Provide the [X, Y] coordinate of the cell's center where the given text is located.  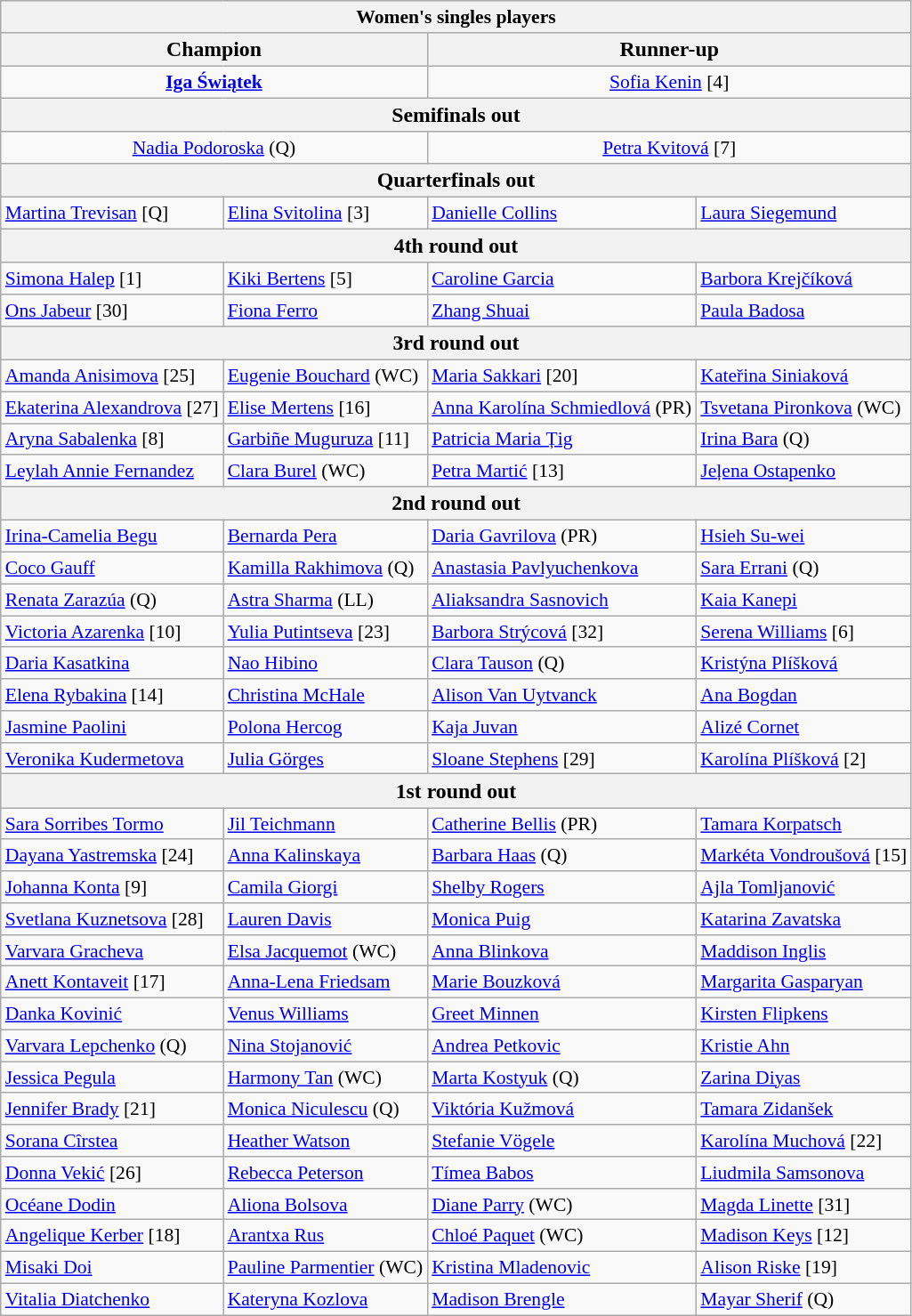
Elina Svitolina [3] [326, 214]
Alison Van Uytvanck [561, 695]
Elise Mertens [16] [326, 408]
Venus Williams [326, 1014]
4th round out [456, 246]
Chloé Paquet (WC) [561, 1236]
Maddison Inglis [803, 951]
Astra Sharma (LL) [326, 600]
Semifinals out [456, 115]
Viktória Kužmová [561, 1110]
Simona Halep [1] [112, 279]
Tsvetana Pironkova (WC) [803, 408]
Petra Martić [13] [561, 472]
Garbiñe Muguruza [11] [326, 440]
Aliona Bolsova [326, 1205]
Kristina Mladenovic [561, 1268]
Julia Görges [326, 759]
Aryna Sabalenka [8] [112, 440]
Vitalia Diatchenko [112, 1300]
Barbara Haas (Q) [561, 856]
Alizé Cornet [803, 727]
Sofia Kenin [4] [669, 83]
Barbora Krejčíková [803, 279]
Danka Kovinić [112, 1014]
Bernarda Pera [326, 537]
Laura Siegemund [803, 214]
Anastasia Pavlyuchenkova [561, 569]
Angelique Kerber [18] [112, 1236]
Madison Keys [12] [803, 1236]
Polona Hercog [326, 727]
Alison Riske [19] [803, 1268]
Champion [214, 50]
Varvara Gracheva [112, 951]
Coco Gauff [112, 569]
Clara Burel (WC) [326, 472]
Victoria Azarenka [10] [112, 632]
Marie Bouzková [561, 982]
Zarina Diyas [803, 1078]
Nina Stojanović [326, 1046]
Jeļena Ostapenko [803, 472]
Monica Puig [561, 919]
Ekaterina Alexandrova [27] [112, 408]
Aliaksandra Sasnovich [561, 600]
Nao Hibino [326, 664]
Daria Gavrilova (PR) [561, 537]
Daria Kasatkina [112, 664]
Paula Badosa [803, 311]
Veronika Kudermetova [112, 759]
Johanna Konta [9] [112, 887]
Kaia Kanepi [803, 600]
Jessica Pegula [112, 1078]
Barbora Strýcová [32] [561, 632]
Anna Blinkova [561, 951]
Kateřina Siniaková [803, 376]
Camila Giorgi [326, 887]
Greet Minnen [561, 1014]
Anna Kalinskaya [326, 856]
Tímea Babos [561, 1173]
Kristie Ahn [803, 1046]
Jennifer Brady [21] [112, 1110]
Karolína Muchová [22] [803, 1141]
Ons Jabeur [30] [112, 311]
Jasmine Paolini [112, 727]
Irina Bara (Q) [803, 440]
Kamilla Rakhimova (Q) [326, 569]
Lauren Davis [326, 919]
Markéta Vondroušová [15] [803, 856]
2nd round out [456, 504]
Tamara Korpatsch [803, 824]
Amanda Anisimova [25] [112, 376]
Kiki Bertens [5] [326, 279]
Eugenie Bouchard (WC) [326, 376]
Martina Trevisan [Q] [112, 214]
Quarterfinals out [456, 181]
Catherine Bellis (PR) [561, 824]
Caroline Garcia [561, 279]
Danielle Collins [561, 214]
Hsieh Su-wei [803, 537]
Misaki Doi [112, 1268]
Ajla Tomljanović [803, 887]
Katarina Zavatska [803, 919]
Diane Parry (WC) [561, 1205]
Pauline Parmentier (WC) [326, 1268]
Anna Karolína Schmiedlová (PR) [561, 408]
Jil Teichmann [326, 824]
Nadia Podoroska (Q) [214, 148]
Océane Dodin [112, 1205]
Kateryna Kozlova [326, 1300]
Sara Errani (Q) [803, 569]
Margarita Gasparyan [803, 982]
Iga Świątek [214, 83]
Marta Kostyuk (Q) [561, 1078]
Harmony Tan (WC) [326, 1078]
Stefanie Vögele [561, 1141]
Ana Bogdan [803, 695]
Madison Brengle [561, 1300]
Tamara Zidanšek [803, 1110]
Irina-Camelia Begu [112, 537]
Andrea Petkovic [561, 1046]
Sara Sorribes Tormo [112, 824]
Elena Rybakina [14] [112, 695]
Leylah Annie Fernandez [112, 472]
Monica Niculescu (Q) [326, 1110]
Svetlana Kuznetsova [28] [112, 919]
Donna Vekić [26] [112, 1173]
Rebecca Peterson [326, 1173]
Sorana Cîrstea [112, 1141]
Kaja Juvan [561, 727]
Mayar Sherif (Q) [803, 1300]
Anna-Lena Friedsam [326, 982]
Shelby Rogers [561, 887]
Maria Sakkari [20] [561, 376]
Women's singles players [456, 17]
Fiona Ferro [326, 311]
Yulia Putintseva [23] [326, 632]
Serena Williams [6] [803, 632]
Dayana Yastremska [24] [112, 856]
Heather Watson [326, 1141]
Arantxa Rus [326, 1236]
Karolína Plíšková [2] [803, 759]
Sloane Stephens [29] [561, 759]
Petra Kvitová [7] [669, 148]
Clara Tauson (Q) [561, 664]
Elsa Jacquemot (WC) [326, 951]
Patricia Maria Țig [561, 440]
1st round out [456, 791]
Runner-up [669, 50]
Renata Zarazúa (Q) [112, 600]
Kristýna Plíšková [803, 664]
Anett Kontaveit [17] [112, 982]
Zhang Shuai [561, 311]
Liudmila Samsonova [803, 1173]
3rd round out [456, 343]
Magda Linette [31] [803, 1205]
Varvara Lepchenko (Q) [112, 1046]
Kirsten Flipkens [803, 1014]
Christina McHale [326, 695]
